Return the (x, y) coordinate for the center point of the cell that contains the specified text.  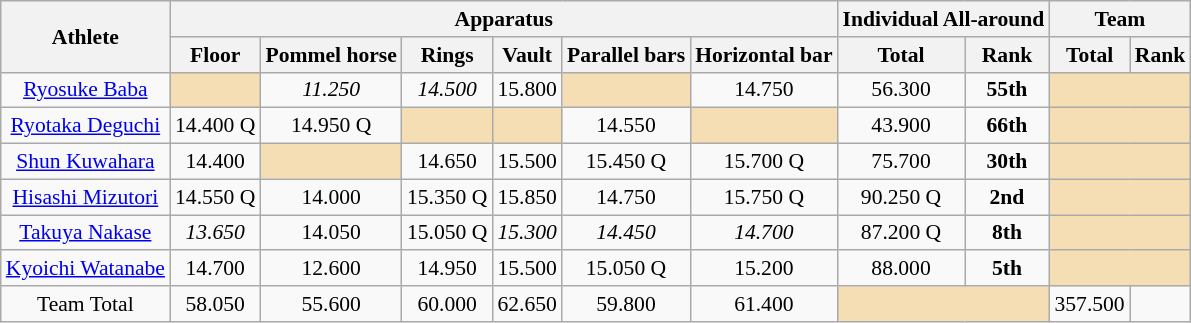
11.250 (330, 90)
14.950 (447, 269)
14.550 Q (215, 197)
Pommel horse (330, 55)
Takuya Nakase (86, 233)
8th (1006, 233)
15.700 Q (764, 162)
15.800 (526, 90)
Rings (447, 55)
Vault (526, 55)
15.450 Q (626, 162)
56.300 (902, 90)
15.850 (526, 197)
Floor (215, 55)
Ryosuke Baba (86, 90)
Horizontal bar (764, 55)
90.250 Q (902, 197)
14.400 (215, 162)
43.900 (902, 126)
62.650 (526, 304)
55th (1006, 90)
Kyoichi Watanabe (86, 269)
14.450 (626, 233)
14.650 (447, 162)
14.400 Q (215, 126)
66th (1006, 126)
Ryotaka Deguchi (86, 126)
5th (1006, 269)
15.350 Q (447, 197)
15.300 (526, 233)
Athlete (86, 36)
12.600 (330, 269)
60.000 (447, 304)
Individual All-around (944, 19)
15.750 Q (764, 197)
2nd (1006, 197)
75.700 (902, 162)
14.000 (330, 197)
14.950 Q (330, 126)
55.600 (330, 304)
14.050 (330, 233)
14.500 (447, 90)
58.050 (215, 304)
Team (1120, 19)
Apparatus (504, 19)
Shun Kuwahara (86, 162)
87.200 Q (902, 233)
Parallel bars (626, 55)
Hisashi Mizutori (86, 197)
13.650 (215, 233)
14.550 (626, 126)
15.200 (764, 269)
59.800 (626, 304)
Team Total (86, 304)
61.400 (764, 304)
30th (1006, 162)
357.500 (1089, 304)
88.000 (902, 269)
